Identify which cell holds the provided text, then report its [x, y] central coordinate. 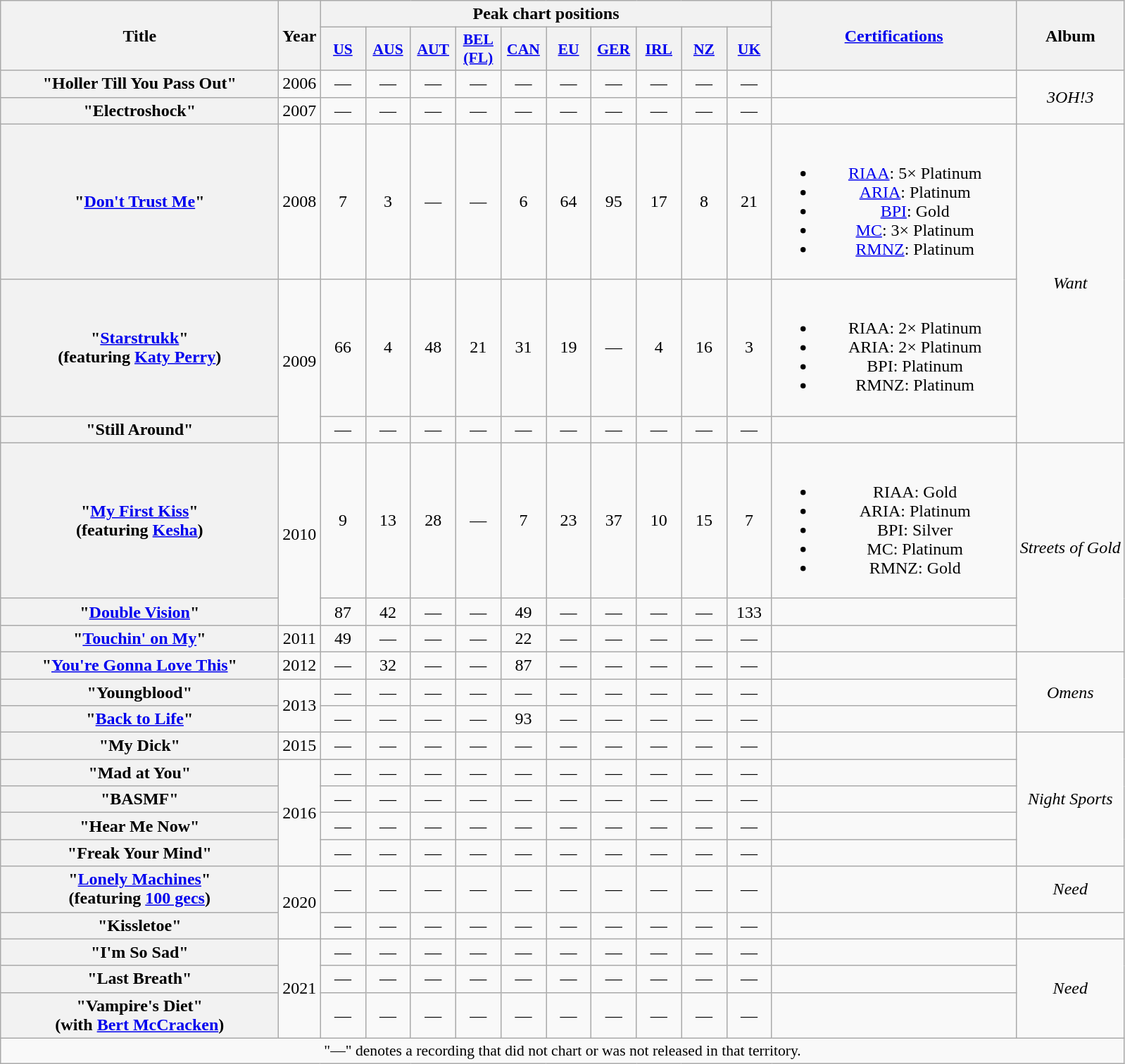
"Mad at You" [139, 773]
48 [433, 348]
95 [614, 201]
133 [749, 612]
2012 [300, 665]
"Touchin' on My" [139, 638]
"Starstrukk"(featuring Katy Perry) [139, 348]
37 [614, 521]
"My First Kiss"(featuring Kesha) [139, 521]
Certifications [894, 35]
22 [523, 638]
GER [614, 49]
CAN [523, 49]
Peak chart positions [546, 14]
15 [704, 521]
2007 [300, 110]
19 [569, 348]
2021 [300, 988]
3OH!3 [1070, 97]
31 [523, 348]
"Still Around" [139, 429]
AUT [433, 49]
"You're Gonna Love This" [139, 665]
RIAA: 2× PlatinumARIA: 2× PlatinumBPI: PlatinumRMNZ: Platinum [894, 348]
2016 [300, 813]
"Hear Me Now" [139, 826]
US [343, 49]
"Double Vision" [139, 612]
9 [343, 521]
"My Dick" [139, 746]
66 [343, 348]
RIAA: GoldARIA: PlatinumBPI: SilverMC: PlatinumRMNZ: Gold [894, 521]
"Kissletoe" [139, 925]
17 [659, 201]
6 [523, 201]
2009 [300, 361]
2020 [300, 902]
RIAA: 5× PlatinumARIA: PlatinumBPI: GoldMC: 3× PlatinumRMNZ: Platinum [894, 201]
42 [388, 612]
"Freak Your Mind" [139, 853]
2008 [300, 201]
NZ [704, 49]
Omens [1070, 692]
"Youngblood" [139, 692]
Streets of Gold [1070, 547]
"Don't Trust Me" [139, 201]
"Electroshock" [139, 110]
Album [1070, 35]
BEL(FL) [478, 49]
"Vampire's Diet"(with Bert McCracken) [139, 1015]
"Holler Till You Pass Out" [139, 84]
2006 [300, 84]
"—" denotes a recording that did not chart or was not released in that territory. [563, 1051]
2015 [300, 746]
"Back to Life" [139, 719]
Title [139, 35]
93 [523, 719]
28 [433, 521]
2010 [300, 533]
2011 [300, 638]
"Last Breath" [139, 979]
13 [388, 521]
Year [300, 35]
23 [569, 521]
2013 [300, 705]
64 [569, 201]
32 [388, 665]
"Lonely Machines"(featuring 100 gecs) [139, 889]
AUS [388, 49]
Night Sports [1070, 799]
16 [704, 348]
Want [1070, 283]
UK [749, 49]
10 [659, 521]
EU [569, 49]
"BASMF" [139, 799]
IRL [659, 49]
8 [704, 201]
"I'm So Sad" [139, 952]
